Return [X, Y] of the center of cell containing provided text 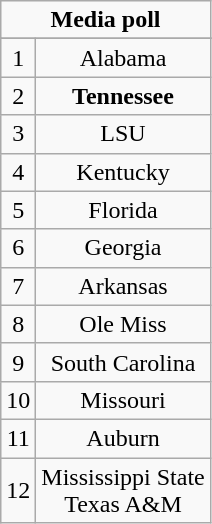
7 [18, 286]
10 [18, 400]
9 [18, 362]
Alabama [123, 58]
3 [18, 134]
Mississippi StateTexas A&M [123, 490]
12 [18, 490]
South Carolina [123, 362]
5 [18, 210]
Kentucky [123, 172]
1 [18, 58]
Auburn [123, 438]
Tennessee [123, 96]
6 [18, 248]
2 [18, 96]
Florida [123, 210]
4 [18, 172]
Georgia [123, 248]
Missouri [123, 400]
Arkansas [123, 286]
Media poll [106, 20]
LSU [123, 134]
8 [18, 324]
Ole Miss [123, 324]
11 [18, 438]
